For the text-containing cell, return its midpoint in (X, Y) coordinate format. 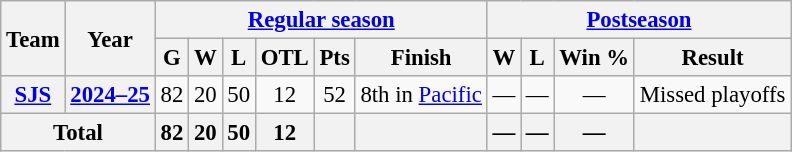
Total (78, 133)
Finish (421, 58)
Postseason (639, 20)
Missed playoffs (712, 95)
Pts (334, 58)
Regular season (321, 20)
Result (712, 58)
G (172, 58)
OTL (284, 58)
Team (33, 38)
SJS (33, 95)
52 (334, 95)
2024–25 (110, 95)
Win % (594, 58)
8th in Pacific (421, 95)
Year (110, 38)
